Locate the cell with the specified text and output its (X, Y) center coordinate. 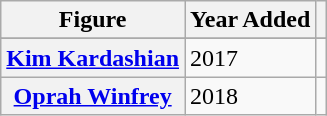
Kim Kardashian (93, 58)
Oprah Winfrey (93, 96)
2017 (250, 58)
Year Added (250, 20)
2018 (250, 96)
Figure (93, 20)
